Return [X, Y] of the center of cell containing provided text 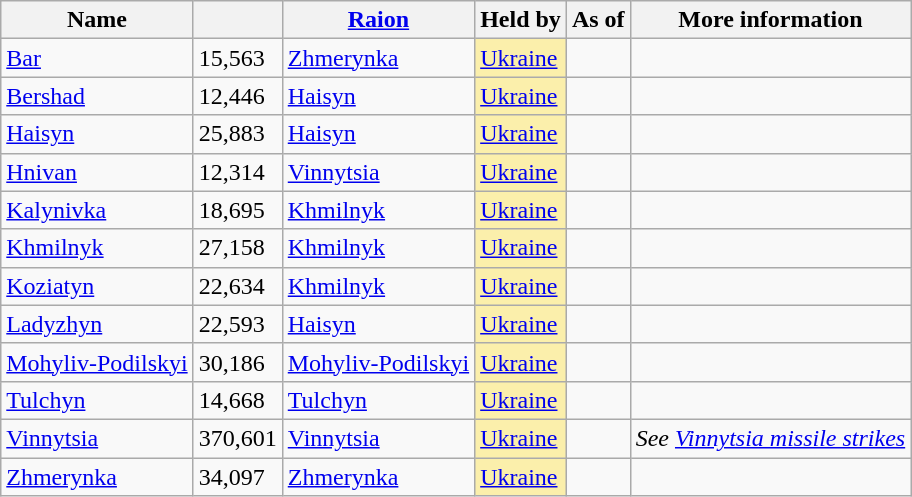
Raion [378, 20]
Bershad [97, 96]
Ladyzhyn [97, 324]
Kalynivka [97, 210]
12,446 [238, 96]
14,668 [238, 400]
22,634 [238, 286]
Bar [97, 58]
As of [598, 20]
34,097 [238, 477]
370,601 [238, 438]
Name [97, 20]
22,593 [238, 324]
Koziatyn [97, 286]
More information [770, 20]
25,883 [238, 134]
15,563 [238, 58]
18,695 [238, 210]
27,158 [238, 248]
Held by [521, 20]
See Vinnytsia missile strikes [770, 438]
12,314 [238, 172]
Hnivan [97, 172]
30,186 [238, 362]
